Identify which cell holds the provided text, then report its (x, y) central coordinate. 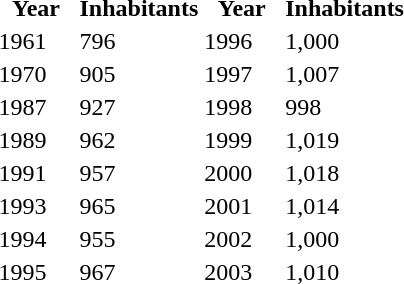
796 (139, 41)
1998 (242, 107)
927 (139, 107)
1997 (242, 74)
2001 (242, 206)
1996 (242, 41)
1999 (242, 140)
962 (139, 140)
2000 (242, 173)
2002 (242, 239)
965 (139, 206)
955 (139, 239)
957 (139, 173)
905 (139, 74)
